Pinpoint the cell where the given text exists, returning its [X, Y] midpoint coordinate. 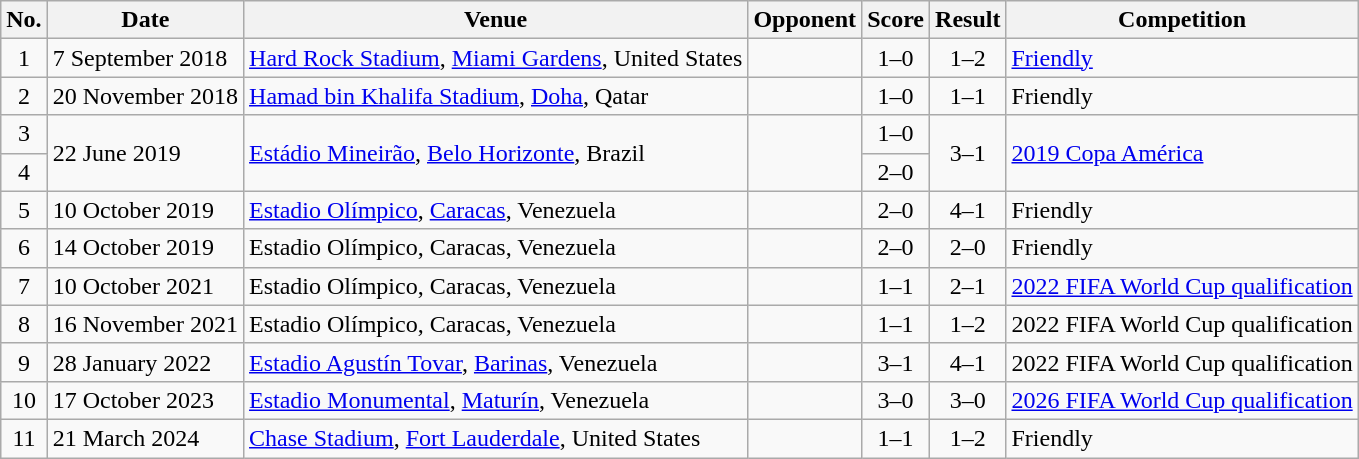
10 October 2021 [145, 286]
1 [24, 58]
17 October 2023 [145, 400]
14 October 2019 [145, 248]
7 [24, 286]
28 January 2022 [145, 362]
7 September 2018 [145, 58]
Result [968, 20]
2019 Copa América [1182, 153]
Venue [496, 20]
2–1 [968, 286]
10 October 2019 [145, 210]
Chase Stadium, Fort Lauderdale, United States [496, 438]
Estádio Mineirão, Belo Horizonte, Brazil [496, 153]
5 [24, 210]
Competition [1182, 20]
2026 FIFA World Cup qualification [1182, 400]
Estadio Monumental, Maturín, Venezuela [496, 400]
Hard Rock Stadium, Miami Gardens, United States [496, 58]
2 [24, 96]
11 [24, 438]
Estadio Agustín Tovar, Barinas, Venezuela [496, 362]
20 November 2018 [145, 96]
Score [896, 20]
6 [24, 248]
10 [24, 400]
16 November 2021 [145, 324]
4 [24, 172]
Opponent [805, 20]
22 June 2019 [145, 153]
No. [24, 20]
Date [145, 20]
3 [24, 134]
21 March 2024 [145, 438]
8 [24, 324]
Hamad bin Khalifa Stadium, Doha, Qatar [496, 96]
9 [24, 362]
